Identify which cell holds the provided text, then report its [x, y] central coordinate. 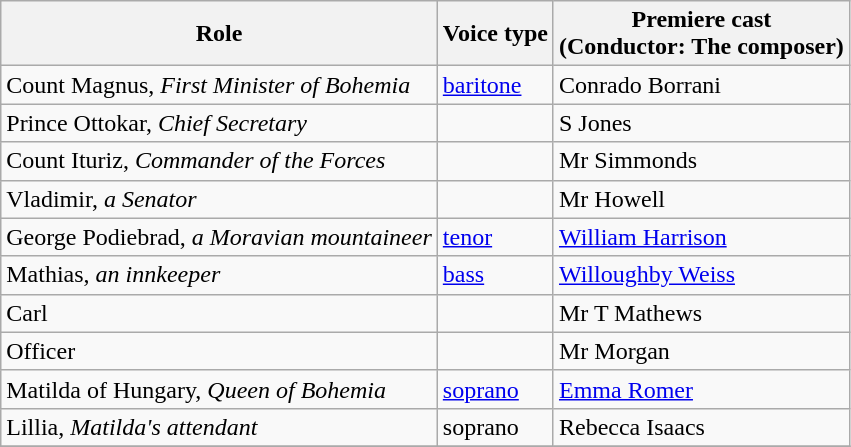
Vladimir, a Senator [220, 199]
Count Ituriz, Commander of the Forces [220, 161]
Lillia, Matilda's attendant [220, 427]
Emma Romer [701, 389]
baritone [495, 85]
Count Magnus, First Minister of Bohemia [220, 85]
Mr Simmonds [701, 161]
Matilda of Hungary, Queen of Bohemia [220, 389]
William Harrison [701, 237]
Officer [220, 351]
bass [495, 275]
Mr Morgan [701, 351]
Mr Howell [701, 199]
Role [220, 34]
Mr T Mathews [701, 313]
S Jones [701, 123]
Prince Ottokar, Chief Secretary [220, 123]
Rebecca Isaacs [701, 427]
Premiere cast(Conductor: The composer) [701, 34]
Conrado Borrani [701, 85]
Willoughby Weiss [701, 275]
Voice type [495, 34]
Mathias, an innkeeper [220, 275]
Carl [220, 313]
George Podiebrad, a Moravian mountaineer [220, 237]
tenor [495, 237]
